Return [X, Y] of the center of cell containing provided text 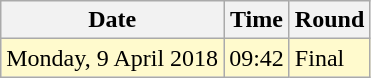
Round [329, 20]
09:42 [257, 58]
Final [329, 58]
Time [257, 20]
Date [112, 20]
Monday, 9 April 2018 [112, 58]
